Identify which cell holds the provided text, then report its [x, y] central coordinate. 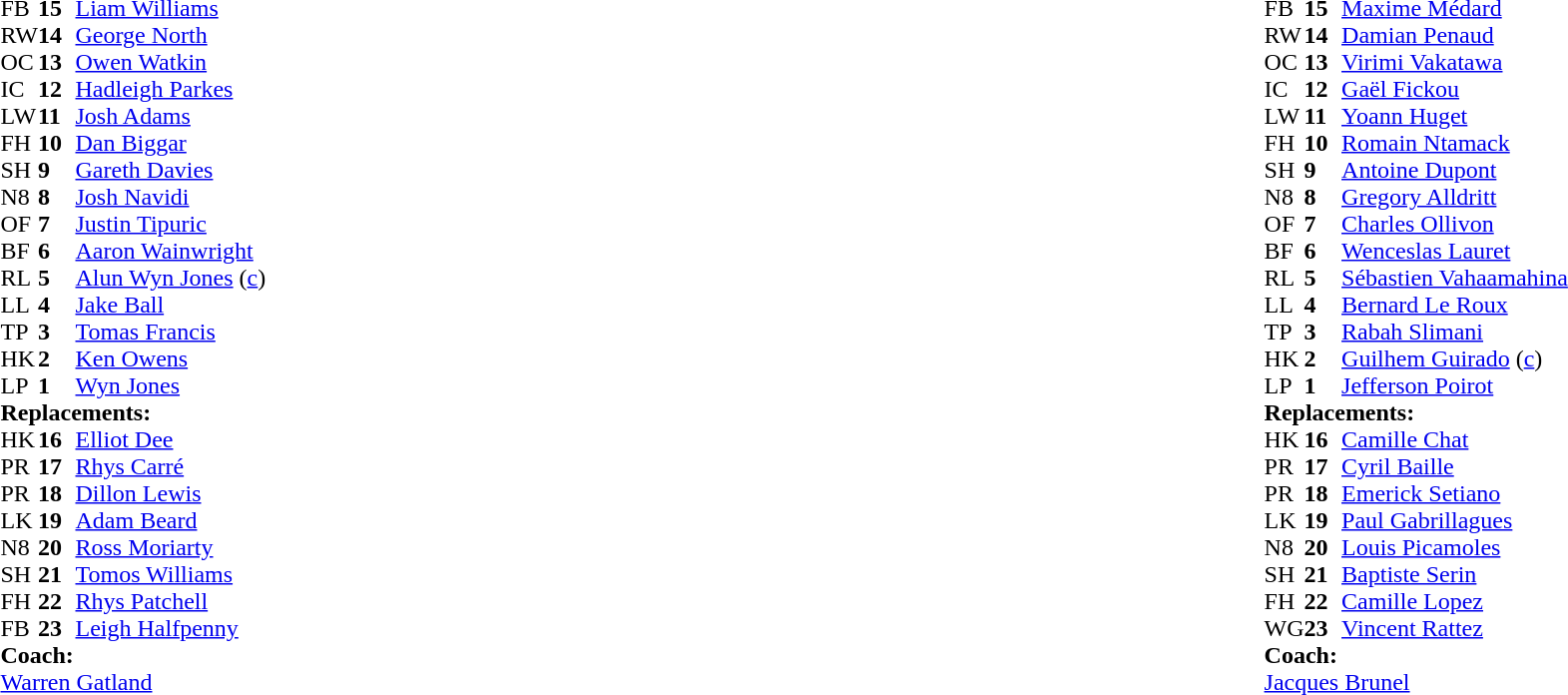
Rabah Slimani [1455, 332]
WG [1285, 629]
Baptiste Serin [1455, 575]
Gregory Alldritt [1455, 198]
Vincent Rattez [1455, 629]
Rhys Patchell [172, 601]
Aaron Wainwright [172, 252]
Paul Gabrillagues [1455, 521]
Josh Adams [172, 116]
Wenceslas Lauret [1455, 252]
FB [19, 629]
Camille Lopez [1455, 601]
Dan Biggar [172, 144]
Dillon Lewis [172, 493]
Jake Ball [172, 306]
Elliot Dee [172, 439]
Alun Wyn Jones (c) [172, 278]
Romain Ntamack [1455, 144]
Emerick Setiano [1455, 493]
Camille Chat [1455, 439]
George North [172, 36]
Virimi Vakatawa [1455, 62]
Yoann Huget [1455, 116]
Gareth Davies [172, 170]
Adam Beard [172, 521]
Ross Moriarty [172, 547]
Jefferson Poirot [1455, 385]
Tomas Francis [172, 332]
Hadleigh Parkes [172, 90]
Justin Tipuric [172, 224]
Owen Watkin [172, 62]
Rhys Carré [172, 467]
Leigh Halfpenny [172, 629]
Josh Navidi [172, 198]
Louis Picamoles [1455, 547]
Cyril Baille [1455, 467]
Sébastien Vahaamahina [1455, 278]
Gaël Fickou [1455, 90]
Guilhem Guirado (c) [1455, 359]
Charles Ollivon [1455, 224]
Damian Penaud [1455, 36]
Ken Owens [172, 359]
Tomos Williams [172, 575]
Bernard Le Roux [1455, 306]
Wyn Jones [172, 385]
Antoine Dupont [1455, 170]
